Detect which cell encompasses the target text, then output its [X, Y] center coordinate. 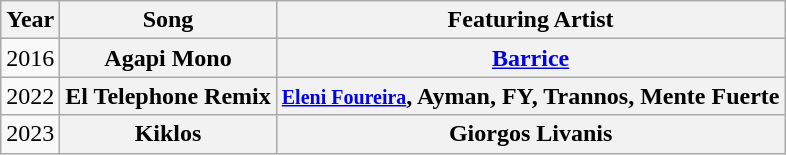
Year [30, 20]
2023 [30, 134]
Barrice [530, 58]
Eleni Foureira, Ayman, FY, Trannos, Mente Fuerte [530, 96]
El Telephone Remix [168, 96]
2016 [30, 58]
Featuring Artist [530, 20]
Agapi Mono [168, 58]
Kiklos [168, 134]
2022 [30, 96]
Giorgos Livanis [530, 134]
Song [168, 20]
